Find where the given text appears and provide that cell's center as [X, Y] coordinate. 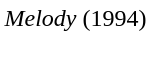
Melody (1994) [76, 18]
